Locate the cell with the specified text and output its [X, Y] center coordinate. 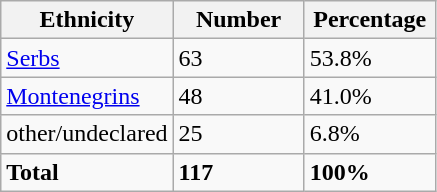
100% [370, 172]
6.8% [370, 134]
117 [238, 172]
41.0% [370, 96]
other/undeclared [87, 134]
53.8% [370, 58]
Total [87, 172]
25 [238, 134]
63 [238, 58]
Number [238, 20]
Serbs [87, 58]
48 [238, 96]
Montenegrins [87, 96]
Percentage [370, 20]
Ethnicity [87, 20]
